Identify which cell holds the provided text, then report its [x, y] central coordinate. 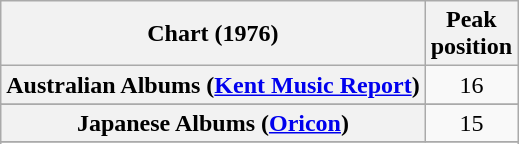
Chart (1976) [213, 34]
Japanese Albums (Oricon) [213, 123]
16 [471, 85]
15 [471, 123]
Australian Albums (Kent Music Report) [213, 85]
Peakposition [471, 34]
